Scan for the cell matching the given text and deliver its (x, y) coordinate at center. 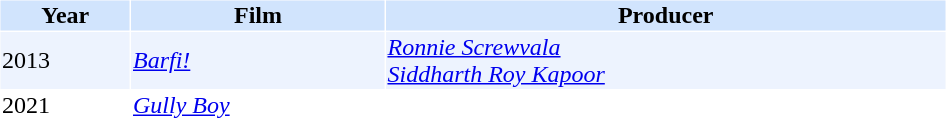
Film (258, 15)
Barfi! (258, 60)
2013 (64, 60)
Ronnie Screwvala Siddharth Roy Kapoor (666, 60)
Year (64, 15)
Producer (666, 15)
